Pinpoint the cell where the given text exists, returning its [X, Y] midpoint coordinate. 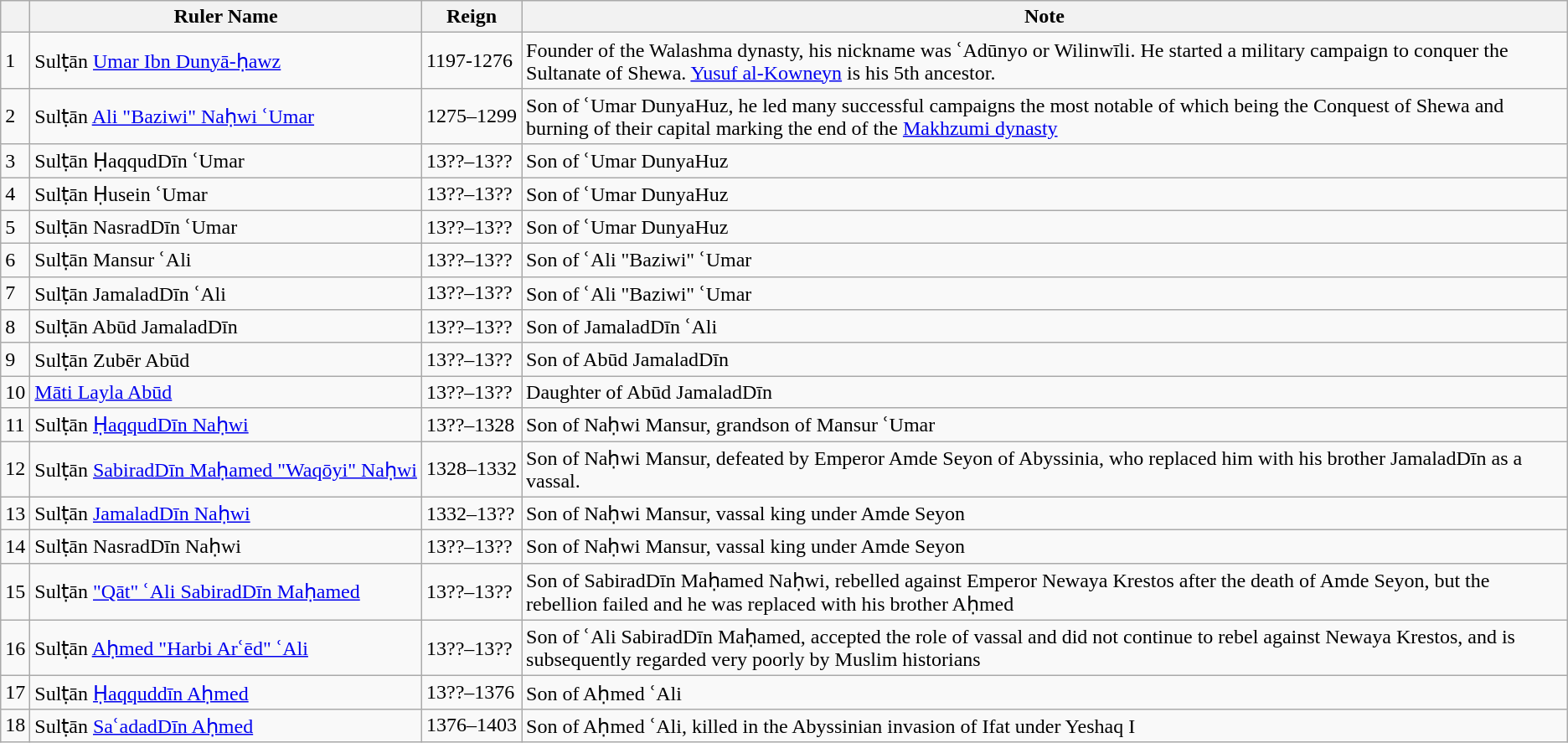
Sulṭān Zubēr Abūd [226, 359]
8 [15, 327]
Sulṭān NasradDīn ʿUmar [226, 227]
Son of JamaladDīn ʿAli [1045, 327]
12 [15, 469]
Sulṭān Mansur ʿAli [226, 261]
14 [15, 547]
Sulṭān JamaladDīn ʿAli [226, 293]
4 [15, 194]
Sulṭān "Qāt" ʿAli SabiradDīn Maḥamed [226, 591]
13??–1328 [471, 425]
7 [15, 293]
1 [15, 60]
13 [15, 513]
Son of Naḥwi Mansur, grandson of Mansur ʿUmar [1045, 425]
Sulṭān Ali "Baziwi" Naḥwi ʿUmar [226, 116]
Reign [471, 17]
18 [15, 725]
1332–13?? [471, 513]
Sulṭān ḤaqqudDīn Naḥwi [226, 425]
Son of Abūd JamaladDīn [1045, 359]
3 [15, 161]
Māti Layla Abūd [226, 392]
15 [15, 591]
Son of Naḥwi Mansur, defeated by Emperor Amde Seyon of Abyssinia, who replaced him with his brother JamaladDīn as a vassal. [1045, 469]
1328–1332 [471, 469]
1376–1403 [471, 725]
Sulṭān NasradDīn Naḥwi [226, 547]
Sulṭān Ḥusein ʿUmar [226, 194]
Sulṭān Ḥaqquddīn Aḥmed [226, 693]
Daughter of Abūd JamaladDīn [1045, 392]
2 [15, 116]
Sulṭān Aḥmed "Harbi Arʿēd" ʿAli [226, 648]
Son of Aḥmed ʿAli [1045, 693]
5 [15, 227]
Sulṭān JamaladDīn Naḥwi [226, 513]
1197-1276 [471, 60]
11 [15, 425]
Son of Aḥmed ʿAli, killed in the Abyssinian invasion of Ifat under Yeshaq I [1045, 725]
16 [15, 648]
6 [15, 261]
13??–1376 [471, 693]
17 [15, 693]
Sulṭān SabiradDīn Maḥamed "Waqōyi" Naḥwi [226, 469]
9 [15, 359]
1275–1299 [471, 116]
Ruler Name [226, 17]
Sulṭān ḤaqqudDīn ʿUmar [226, 161]
10 [15, 392]
Sulṭān Abūd JamaladDīn [226, 327]
Sulṭān SaʿadadDīn Aḥmed [226, 725]
Sulṭān Umar Ibn Dunyā-ḥawz [226, 60]
Note [1045, 17]
